Provide the (X, Y) coordinate of the cell's center where the given text is located.  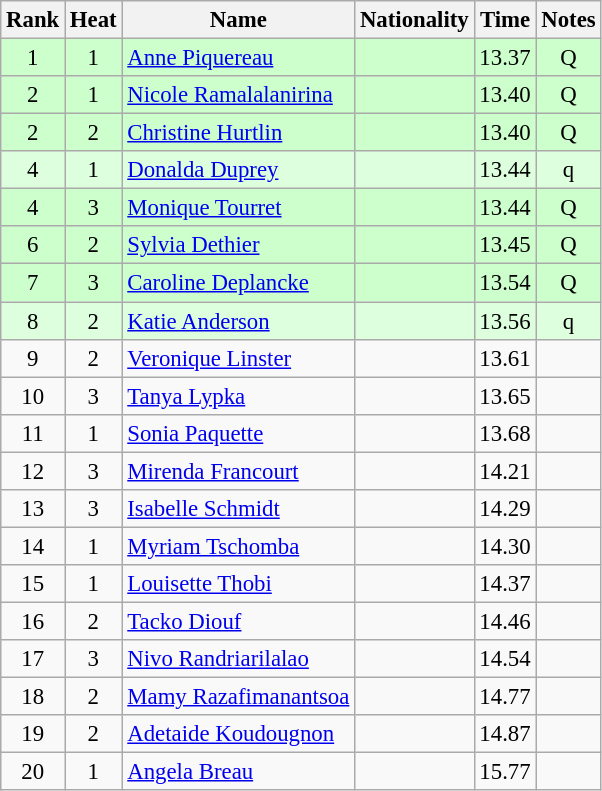
10 (33, 396)
13.56 (505, 321)
14.30 (505, 546)
15.77 (505, 772)
14.37 (505, 584)
16 (33, 621)
14.77 (505, 697)
Mirenda Francourt (238, 471)
19 (33, 734)
Sonia Paquette (238, 433)
Myriam Tschomba (238, 546)
Nivo Randriarilalao (238, 659)
Tanya Lypka (238, 396)
14 (33, 546)
Rank (33, 20)
13.65 (505, 396)
Anne Piquereau (238, 58)
Katie Anderson (238, 321)
8 (33, 321)
Donalda Duprey (238, 170)
Tacko Diouf (238, 621)
20 (33, 772)
13 (33, 509)
Adetaide Koudougnon (238, 734)
13.45 (505, 245)
Caroline Deplancke (238, 283)
17 (33, 659)
Notes (568, 20)
Louisette Thobi (238, 584)
18 (33, 697)
15 (33, 584)
Name (238, 20)
Christine Hurtlin (238, 133)
Monique Tourret (238, 208)
7 (33, 283)
Heat (94, 20)
12 (33, 471)
13.37 (505, 58)
13.68 (505, 433)
Time (505, 20)
9 (33, 358)
14.21 (505, 471)
Angela Breau (238, 772)
Isabelle Schmidt (238, 509)
6 (33, 245)
14.87 (505, 734)
Nicole Ramalalanirina (238, 95)
11 (33, 433)
Veronique Linster (238, 358)
13.54 (505, 283)
Sylvia Dethier (238, 245)
14.29 (505, 509)
Nationality (414, 20)
13.61 (505, 358)
Mamy Razafimanantsoa (238, 697)
14.54 (505, 659)
14.46 (505, 621)
